Return the [X, Y] coordinate for the center point of the cell that contains the specified text.  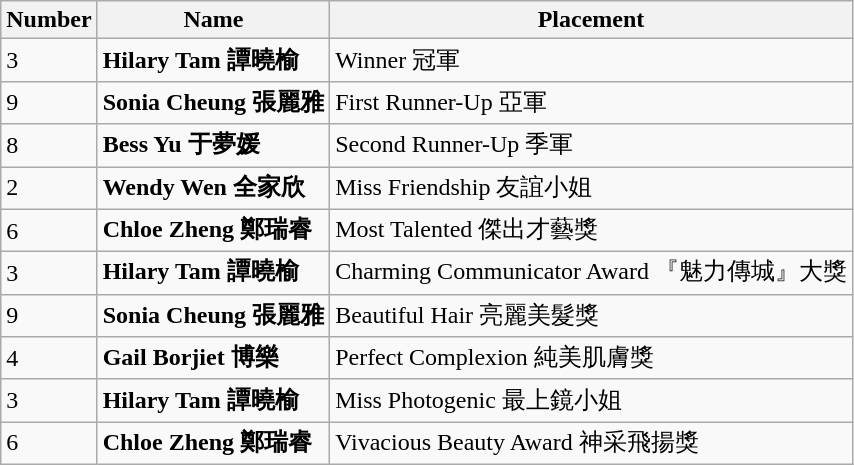
Wendy Wen 全家欣 [213, 188]
Miss Friendship 友誼小姐 [592, 188]
Most Talented 傑出才藝獎 [592, 230]
Vivacious Beauty Award 神采飛揚獎 [592, 444]
Miss Photogenic 最上鏡小姐 [592, 400]
8 [49, 146]
4 [49, 358]
Charming Communicator Award 『魅力傳城』大獎 [592, 274]
Perfect Complexion 純美肌膚獎 [592, 358]
Second Runner-Up 季軍 [592, 146]
First Runner-Up 亞軍 [592, 102]
2 [49, 188]
Name [213, 20]
Gail Borjiet 博樂 [213, 358]
Bess Yu 于夢媛 [213, 146]
Placement [592, 20]
Number [49, 20]
Winner 冠軍 [592, 60]
Beautiful Hair 亮麗美髮獎 [592, 316]
